Return [X, Y] of the center of cell containing provided text 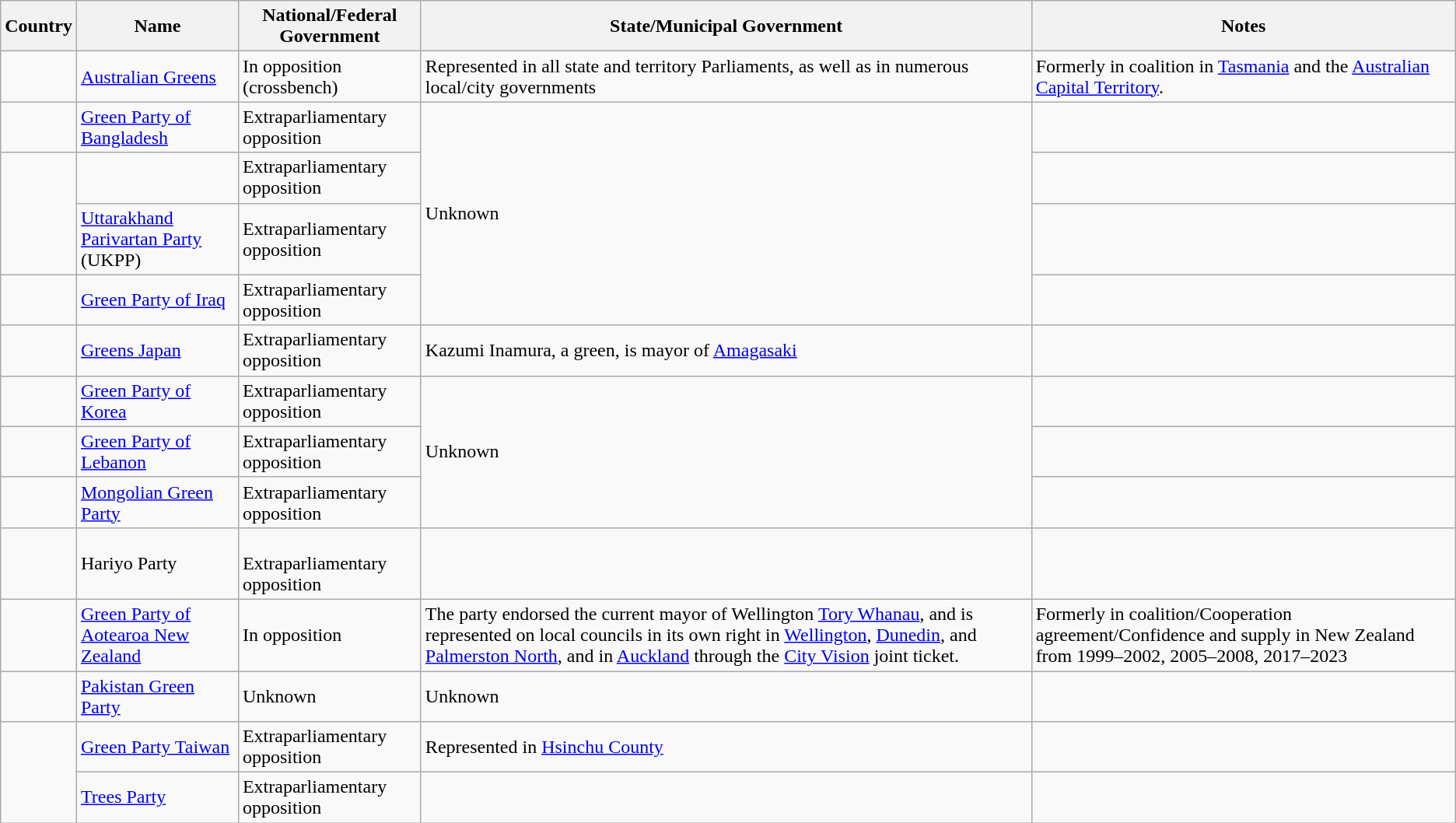
Kazumi Inamura, a green, is mayor of Amagasaki [726, 350]
Name [157, 26]
National/Federal Government [330, 26]
Green Party of Aotearoa New Zealand [157, 635]
Formerly in coalition/Cooperation agreement/Confidence and supply in New Zealand from 1999–2002, 2005–2008, 2017–2023 [1243, 635]
Hariyo Party [157, 563]
Green Party of Bangladesh [157, 128]
Represented in all state and territory Parliaments, as well as in numerous local/city governments [726, 76]
Mongolian Green Party [157, 503]
Pakistan Green Party [157, 695]
Uttarakhand Parivartan Party (UKPP) [157, 239]
Green Party of Iraq [157, 300]
Greens Japan [157, 350]
Australian Greens [157, 76]
Country [39, 26]
In opposition [330, 635]
Notes [1243, 26]
Represented in Hsinchu County [726, 747]
In opposition (crossbench) [330, 76]
State/Municipal Government [726, 26]
Green Party of Lebanon [157, 451]
Formerly in coalition in Tasmania and the Australian Capital Territory. [1243, 76]
Green Party of Korea [157, 401]
Trees Party [157, 798]
Green Party Taiwan [157, 747]
